Locate the cell with the specified text and output its [X, Y] center coordinate. 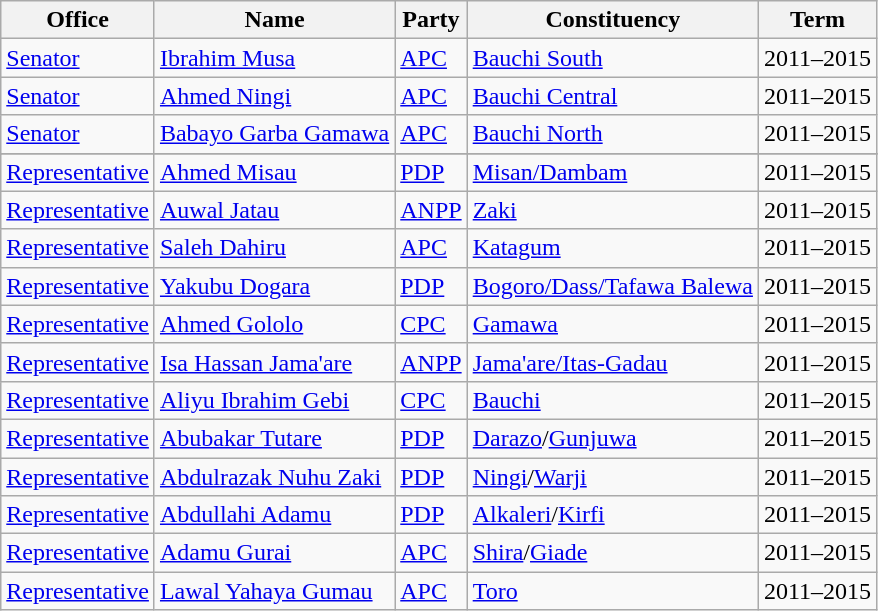
Katagum [612, 248]
Constituency [612, 20]
Auwal Jatau [274, 210]
Misan/Dambam [612, 172]
Shira/Giade [612, 553]
Term [817, 20]
Isa Hassan Jama'are [274, 362]
Lawal Yahaya Gumau [274, 591]
Name [274, 20]
Abdulrazak Nuhu Zaki [274, 477]
Alkaleri/Kirfi [612, 515]
Bogoro/Dass/Tafawa Balewa [612, 286]
Bauchi [612, 400]
Bauchi Central [612, 96]
Yakubu Dogara [274, 286]
Zaki [612, 210]
Ahmed Ningi [274, 96]
Office [78, 20]
Darazo/Gunjuwa [612, 438]
Toro [612, 591]
Aliyu Ibrahim Gebi [274, 400]
Ahmed Misau [274, 172]
Bauchi North [612, 134]
Gamawa [612, 324]
Abdullahi Adamu [274, 515]
Ningi/Warji [612, 477]
Babayo Garba Gamawa [274, 134]
Adamu Gurai [274, 553]
Jama'are/Itas-Gadau [612, 362]
Ahmed Gololo [274, 324]
Ibrahim Musa [274, 58]
Saleh Dahiru [274, 248]
Bauchi South [612, 58]
Abubakar Tutare [274, 438]
Party [431, 20]
